Return (X, Y) of the center of cell containing provided text 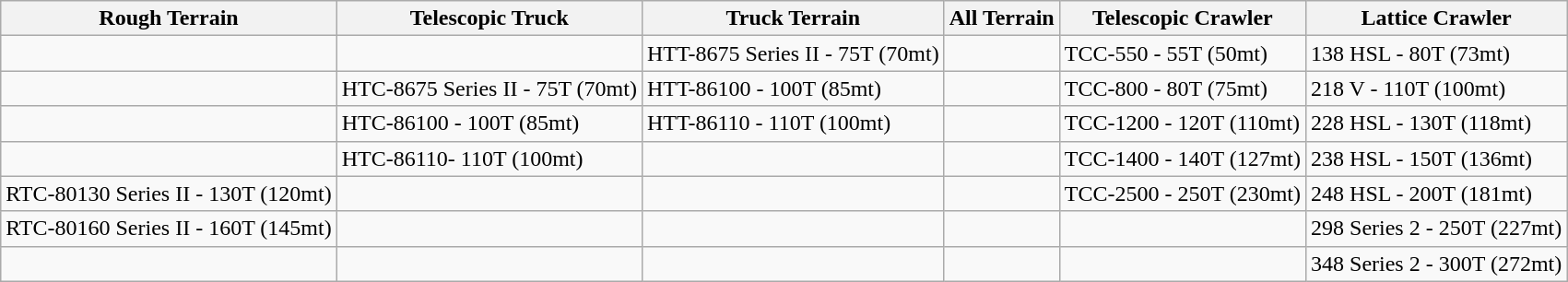
HTT-86100 - 100T (85mt) (793, 88)
Telescopic Truck (489, 18)
HTC-8675 Series II - 75T (70mt) (489, 88)
Rough Terrain (169, 18)
HTC-86110- 110T (100mt) (489, 159)
TCC-2500 - 250T (230mt) (1182, 194)
HTT-86110 - 110T (100mt) (793, 123)
RTC-80130 Series II - 130T (120mt) (169, 194)
TCC-1400 - 140T (127mt) (1182, 159)
298 Series 2 - 250T (227mt) (1436, 229)
138 HSL - 80T (73mt) (1436, 53)
HTC-86100 - 100T (85mt) (489, 123)
All Terrain (1001, 18)
Telescopic Crawler (1182, 18)
Truck Terrain (793, 18)
TCC-550 - 55T (50mt) (1182, 53)
TCC-800 - 80T (75mt) (1182, 88)
248 HSL - 200T (181mt) (1436, 194)
238 HSL - 150T (136mt) (1436, 159)
RTC-80160 Series II - 160T (145mt) (169, 229)
348 Series 2 - 300T (272mt) (1436, 264)
228 HSL - 130T (118mt) (1436, 123)
218 V - 110T (100mt) (1436, 88)
Lattice Crawler (1436, 18)
TCC-1200 - 120T (110mt) (1182, 123)
HTT-8675 Series II - 75T (70mt) (793, 53)
